Provide the [x, y] coordinate of the cell's center where the given text is located.  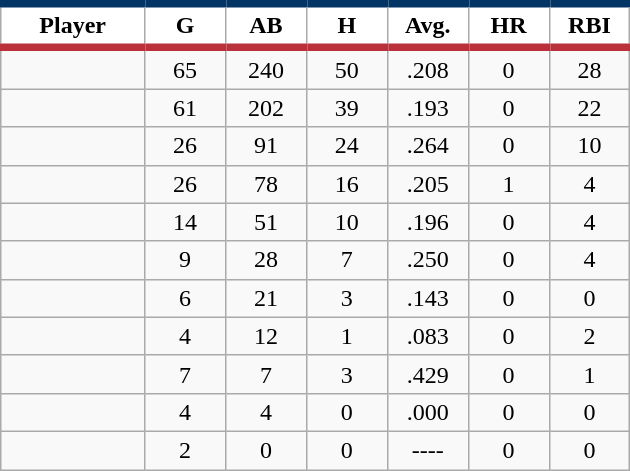
HR [508, 26]
9 [186, 260]
.083 [428, 336]
21 [266, 298]
6 [186, 298]
65 [186, 68]
.196 [428, 222]
78 [266, 184]
Avg. [428, 26]
---- [428, 450]
14 [186, 222]
RBI [590, 26]
61 [186, 108]
.208 [428, 68]
16 [346, 184]
240 [266, 68]
51 [266, 222]
39 [346, 108]
.205 [428, 184]
.193 [428, 108]
G [186, 26]
91 [266, 146]
.264 [428, 146]
.143 [428, 298]
H [346, 26]
202 [266, 108]
AB [266, 26]
50 [346, 68]
Player [73, 26]
12 [266, 336]
.429 [428, 374]
.000 [428, 412]
22 [590, 108]
.250 [428, 260]
24 [346, 146]
